Scan for the cell matching the given text and deliver its [X, Y] coordinate at center. 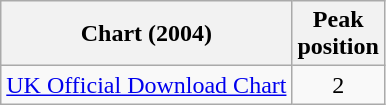
UK Official Download Chart [146, 85]
Peakposition [338, 34]
2 [338, 85]
Chart (2004) [146, 34]
